Capture the cell that displays the provided text and extract its [X, Y] central coordinate. 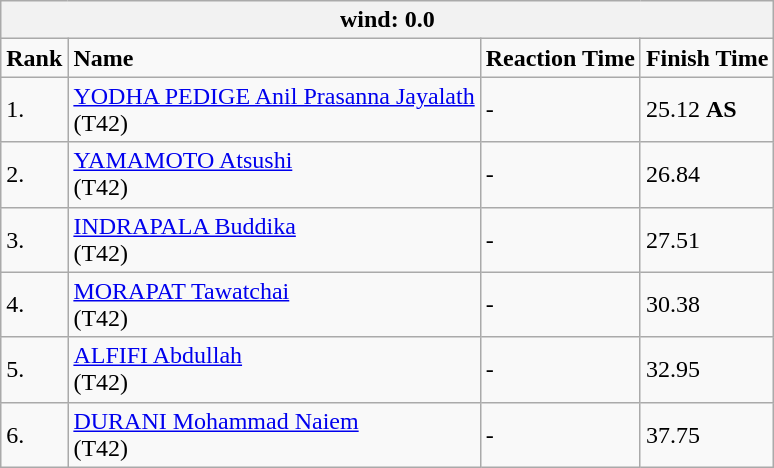
6. [34, 434]
YODHA PEDIGE Anil Prasanna Jayalath(T42) [274, 110]
Name [274, 58]
30.38 [707, 304]
YAMAMOTO Atsushi(T42) [274, 174]
5. [34, 370]
4. [34, 304]
1. [34, 110]
37.75 [707, 434]
27.51 [707, 240]
MORAPAT Tawatchai(T42) [274, 304]
26.84 [707, 174]
Finish Time [707, 58]
Reaction Time [560, 58]
32.95 [707, 370]
ALFIFI Abdullah(T42) [274, 370]
INDRAPALA Buddika(T42) [274, 240]
3. [34, 240]
2. [34, 174]
DURANI Mohammad Naiem(T42) [274, 434]
wind: 0.0 [388, 20]
Rank [34, 58]
25.12 AS [707, 110]
